Return the [x, y] coordinate for the center point of the cell that contains the specified text.  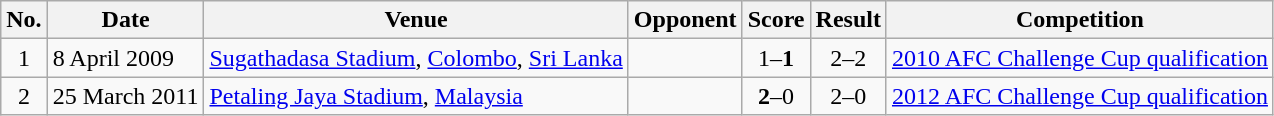
Sugathadasa Stadium, Colombo, Sri Lanka [416, 58]
Opponent [685, 20]
2012 AFC Challenge Cup qualification [1080, 96]
2 [24, 96]
Competition [1080, 20]
1–1 [776, 58]
No. [24, 20]
Venue [416, 20]
Result [848, 20]
25 March 2011 [126, 96]
Score [776, 20]
Petaling Jaya Stadium, Malaysia [416, 96]
1 [24, 58]
Date [126, 20]
2–2 [848, 58]
8 April 2009 [126, 58]
2010 AFC Challenge Cup qualification [1080, 58]
